Pinpoint the cell where the given text exists, returning its [x, y] midpoint coordinate. 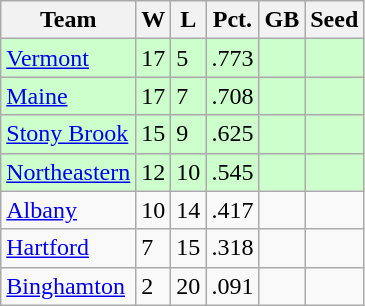
Albany [68, 210]
.625 [232, 134]
Team [68, 20]
.091 [232, 286]
.545 [232, 172]
Northeastern [68, 172]
Stony Brook [68, 134]
.318 [232, 248]
12 [154, 172]
W [154, 20]
.708 [232, 96]
Hartford [68, 248]
L [188, 20]
Seed [334, 20]
.773 [232, 58]
Binghamton [68, 286]
14 [188, 210]
9 [188, 134]
5 [188, 58]
Maine [68, 96]
Vermont [68, 58]
GB [282, 20]
Pct. [232, 20]
20 [188, 286]
.417 [232, 210]
2 [154, 286]
